Scan for the cell matching the given text and deliver its [X, Y] coordinate at center. 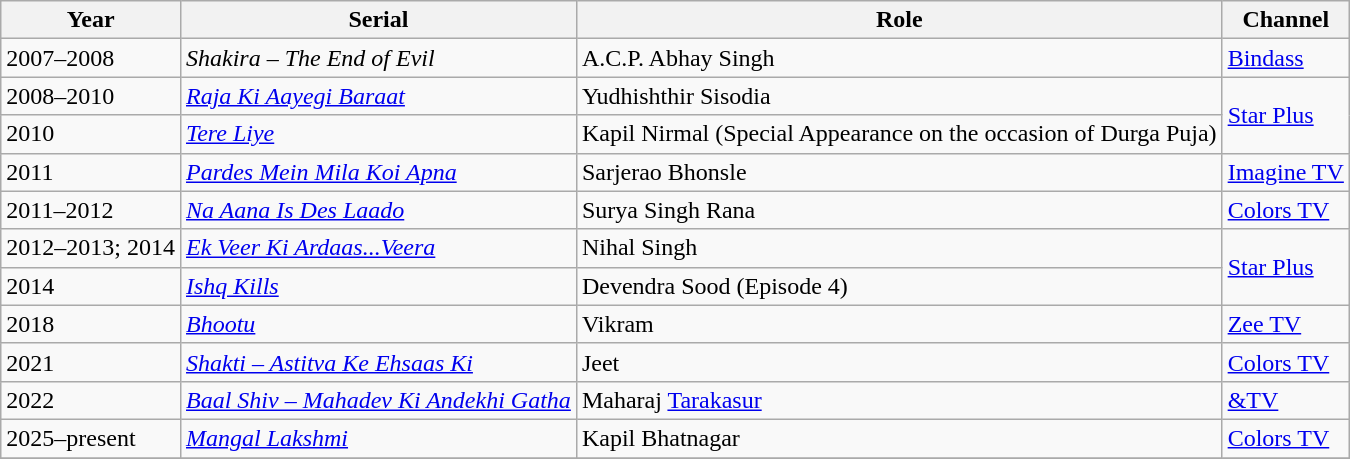
&TV [1286, 400]
Raja Ki Aayegi Baraat [378, 96]
Ishq Kills [378, 286]
2022 [91, 400]
2008–2010 [91, 96]
2025–present [91, 438]
Ek Veer Ki Ardaas...Veera [378, 248]
Jeet [899, 362]
Nihal Singh [899, 248]
Mangal Lakshmi [378, 438]
Role [899, 20]
2014 [91, 286]
Kapil Nirmal (Special Appearance on the occasion of Durga Puja) [899, 134]
Maharaj Tarakasur [899, 400]
Channel [1286, 20]
Imagine TV [1286, 172]
2011 [91, 172]
Year [91, 20]
2012–2013; 2014 [91, 248]
Surya Singh Rana [899, 210]
2007–2008 [91, 58]
Shakti – Astitva Ke Ehsaas Ki [378, 362]
Baal Shiv – Mahadev Ki Andekhi Gatha [378, 400]
Na Aana Is Des Laado [378, 210]
A.C.P. Abhay Singh [899, 58]
Devendra Sood (Episode 4) [899, 286]
Bhootu [378, 324]
Shakira – The End of Evil [378, 58]
Tere Liye [378, 134]
Zee TV [1286, 324]
Yudhishthir Sisodia [899, 96]
2010 [91, 134]
Pardes Mein Mila Koi Apna [378, 172]
Sarjerao Bhonsle [899, 172]
Serial [378, 20]
2021 [91, 362]
Vikram [899, 324]
Bindass [1286, 58]
Kapil Bhatnagar [899, 438]
2011–2012 [91, 210]
2018 [91, 324]
